Detect which cell encompasses the target text, then output its [x, y] center coordinate. 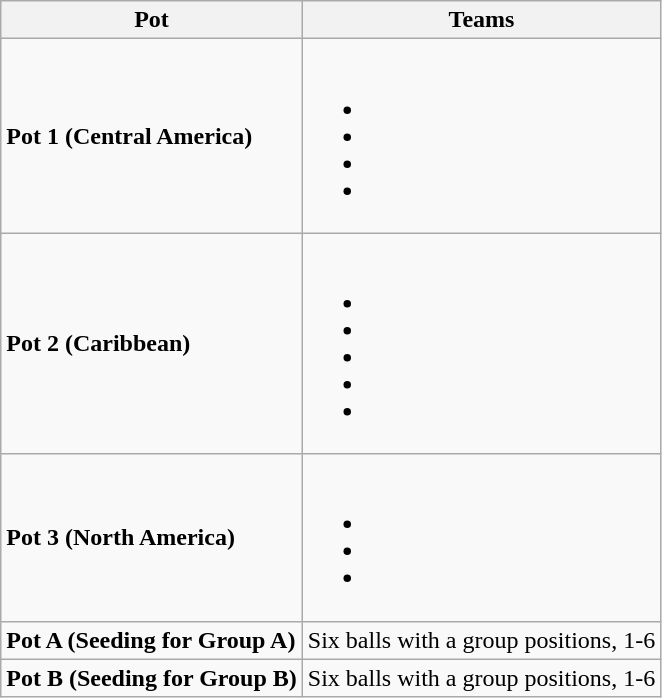
Pot 2 (Caribbean) [152, 344]
Pot 1 (Central America) [152, 136]
Pot B (Seeding for Group B) [152, 678]
Pot A (Seeding for Group A) [152, 640]
Teams [481, 20]
Pot 3 (North America) [152, 538]
Pot [152, 20]
